Locate the cell with the specified text and output its (x, y) center coordinate. 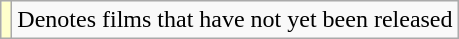
Denotes films that have not yet been released (235, 20)
